Pinpoint the cell where the given text exists, returning its [x, y] midpoint coordinate. 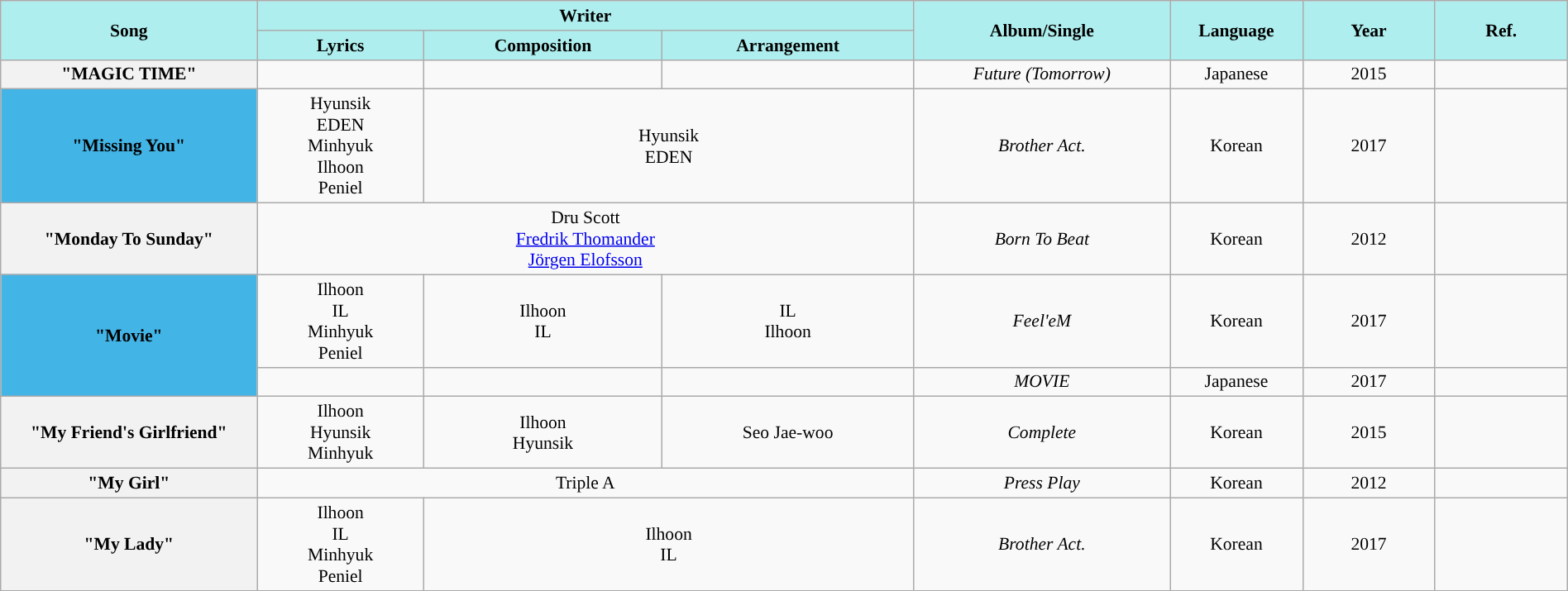
Ref. [1501, 30]
Complete [1042, 433]
IlhoonHyunsik [543, 433]
"My Lady" [129, 544]
Language [1236, 30]
Future (Tomorrow) [1042, 74]
HyunsikEDENMinhyukIlhoonPeniel [341, 146]
Dru ScottFredrik ThomanderJörgen Elofsson [586, 238]
Feel'eM [1042, 321]
Composition [543, 45]
Writer [586, 16]
MOVIE [1042, 382]
Arrangement [787, 45]
Album/Single [1042, 30]
"My Friend's Girlfriend" [129, 433]
"MAGIC TIME" [129, 74]
Press Play [1042, 483]
Seo Jae-woo [787, 433]
IlhoonHyunsikMinhyuk [341, 433]
HyunsikEDEN [668, 146]
"Movie" [129, 336]
"Missing You" [129, 146]
Year [1369, 30]
Song [129, 30]
ILIlhoon [787, 321]
"My Girl" [129, 483]
Born To Beat [1042, 238]
Lyrics [341, 45]
"Monday To Sunday" [129, 238]
Triple A [586, 483]
